Pinpoint the cell where the given text exists, returning its [x, y] midpoint coordinate. 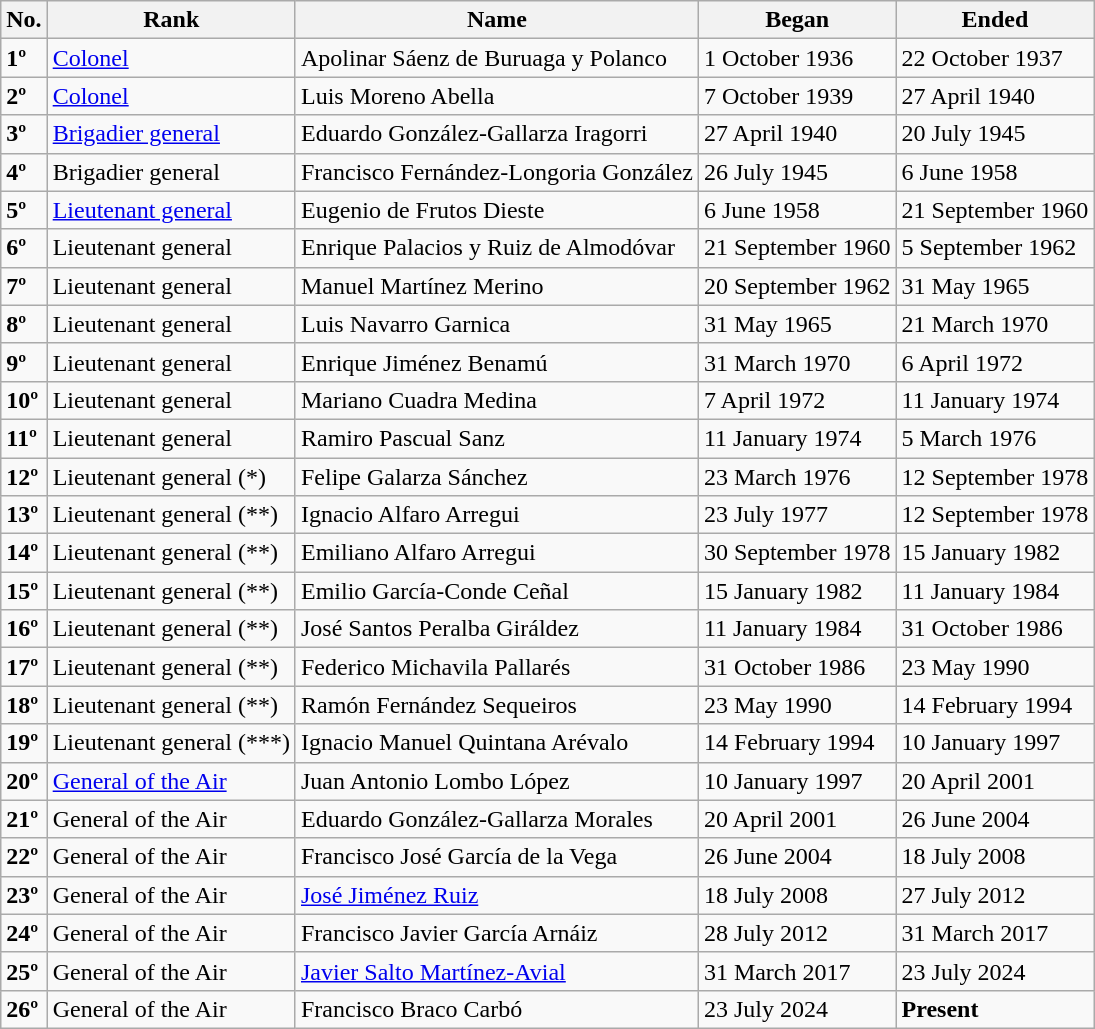
6º [24, 248]
José Jiménez Ruiz [496, 895]
Ended [995, 20]
3º [24, 134]
7 April 1972 [797, 400]
Javier Salto Martínez-Avial [496, 971]
26 July 1945 [797, 172]
27 July 2012 [995, 895]
Lieutenant general (***) [171, 743]
22 October 1937 [995, 58]
10º [24, 400]
Present [995, 1009]
11º [24, 438]
Ignacio Manuel Quintana Arévalo [496, 743]
5º [24, 210]
2º [24, 96]
25º [24, 971]
José Santos Peralba Giráldez [496, 629]
21º [24, 819]
7º [24, 286]
30 September 1978 [797, 553]
Name [496, 20]
18º [24, 705]
Eduardo González-Gallarza Morales [496, 819]
24º [24, 933]
4º [24, 172]
Lieutenant general (*) [171, 477]
Ignacio Alfaro Arregui [496, 515]
Began [797, 20]
20 September 1962 [797, 286]
Federico Michavila Pallarés [496, 667]
5 March 1976 [995, 438]
Enrique Palacios y Ruiz de Almodóvar [496, 248]
Luis Moreno Abella [496, 96]
15º [24, 591]
Ramón Fernández Sequeiros [496, 705]
13º [24, 515]
31 March 1970 [797, 362]
Manuel Martínez Merino [496, 286]
Francisco Javier García Arnáiz [496, 933]
Francisco Braco Carbó [496, 1009]
1º [24, 58]
Apolinar Sáenz de Buruaga y Polanco [496, 58]
19º [24, 743]
Ramiro Pascual Sanz [496, 438]
7 October 1939 [797, 96]
21 March 1970 [995, 324]
Rank [171, 20]
Francisco José García de la Vega [496, 857]
14º [24, 553]
8º [24, 324]
28 July 2012 [797, 933]
16º [24, 629]
Eugenio de Frutos Dieste [496, 210]
20º [24, 781]
5 September 1962 [995, 248]
No. [24, 20]
20 July 1945 [995, 134]
26º [24, 1009]
Enrique Jiménez Benamú [496, 362]
22º [24, 857]
1 October 1936 [797, 58]
23º [24, 895]
Eduardo González-Gallarza Iragorri [496, 134]
23 March 1976 [797, 477]
Francisco Fernández-Longoria González [496, 172]
Mariano Cuadra Medina [496, 400]
Emiliano Alfaro Arregui [496, 553]
6 April 1972 [995, 362]
23 July 1977 [797, 515]
Luis Navarro Garnica [496, 324]
9º [24, 362]
17º [24, 667]
12º [24, 477]
Felipe Galarza Sánchez [496, 477]
Emilio García-Conde Ceñal [496, 591]
Juan Antonio Lombo López [496, 781]
